Find where the given text appears and provide that cell's center as (x, y) coordinate. 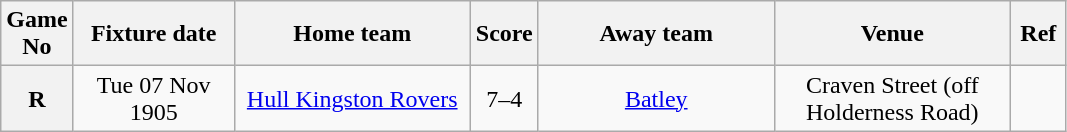
Game No (37, 34)
Tue 07 Nov 1905 (154, 98)
Hull Kingston Rovers (352, 98)
Score (504, 34)
Away team (656, 34)
Batley (656, 98)
7–4 (504, 98)
Ref (1038, 34)
Fixture date (154, 34)
Venue (892, 34)
Home team (352, 34)
R (37, 98)
Craven Street (off Holderness Road) (892, 98)
